Return [X, Y] of the center of cell containing provided text 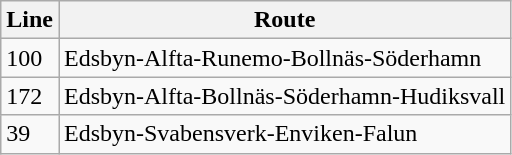
100 [30, 58]
39 [30, 134]
Edsbyn-Alfta-Bollnäs-Söderhamn-Hudiksvall [284, 96]
172 [30, 96]
Line [30, 20]
Route [284, 20]
Edsbyn-Alfta-Runemo-Bollnäs-Söderhamn [284, 58]
Edsbyn-Svabensverk-Enviken-Falun [284, 134]
